Determine the (x, y) coordinate at the center of the cell enclosing the given text.  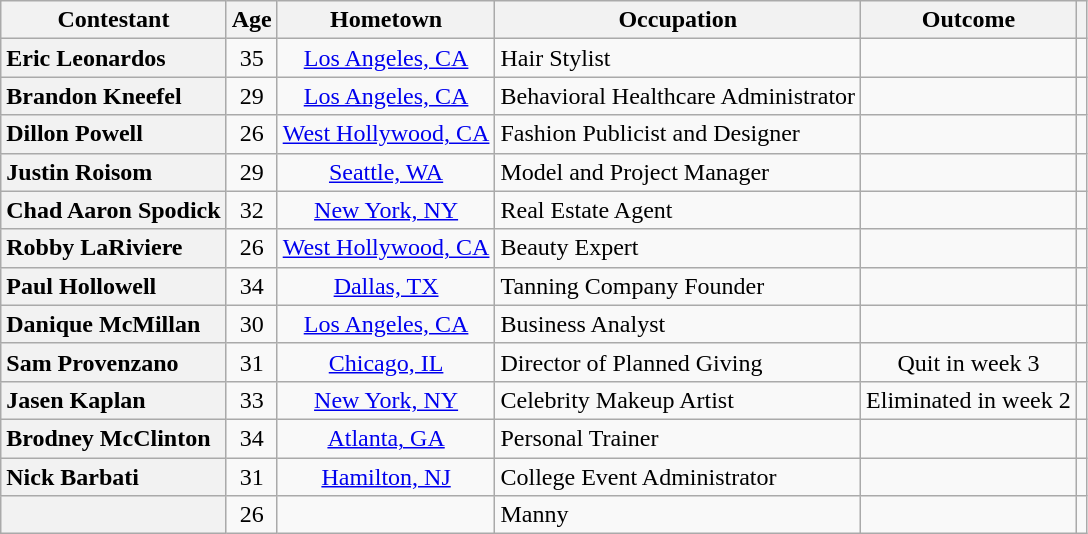
Seattle, WA (386, 172)
College Event Administrator (678, 477)
30 (252, 324)
Outcome (969, 20)
Director of Planned Giving (678, 362)
Age (252, 20)
Chicago, IL (386, 362)
Dillon Powell (114, 134)
Quit in week 3 (969, 362)
Contestant (114, 20)
Behavioral Healthcare Administrator (678, 96)
33 (252, 400)
Sam Provenzano (114, 362)
Eric Leonardos (114, 58)
Justin Roisom (114, 172)
Brodney McClinton (114, 438)
Hair Stylist (678, 58)
Celebrity Makeup Artist (678, 400)
Chad Aaron Spodick (114, 210)
Business Analyst (678, 324)
Robby LaRiviere (114, 248)
Nick Barbati (114, 477)
Real Estate Agent (678, 210)
32 (252, 210)
Tanning Company Founder (678, 286)
Hamilton, NJ (386, 477)
Model and Project Manager (678, 172)
Brandon Kneefel (114, 96)
Dallas, TX (386, 286)
Manny (678, 515)
Personal Trainer (678, 438)
Hometown (386, 20)
35 (252, 58)
Beauty Expert (678, 248)
Atlanta, GA (386, 438)
Jasen Kaplan (114, 400)
Occupation (678, 20)
Paul Hollowell (114, 286)
Fashion Publicist and Designer (678, 134)
Danique McMillan (114, 324)
Eliminated in week 2 (969, 400)
